Find where the given text appears and provide that cell's center as [x, y] coordinate. 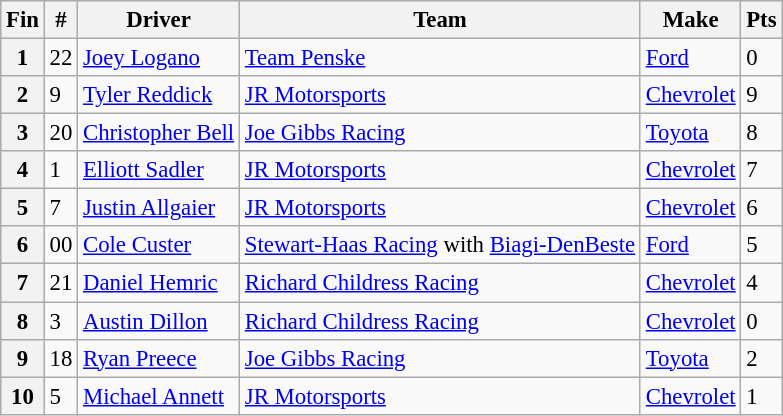
Team [440, 20]
Driver [159, 20]
Pts [762, 20]
Stewart-Haas Racing with Biagi-DenBeste [440, 245]
Cole Custer [159, 245]
22 [60, 58]
Michael Annett [159, 396]
Austin Dillon [159, 321]
Make [690, 20]
Ryan Preece [159, 358]
18 [60, 358]
Justin Allgaier [159, 208]
Elliott Sadler [159, 170]
Christopher Bell [159, 133]
Joey Logano [159, 58]
00 [60, 245]
20 [60, 133]
10 [23, 396]
Daniel Hemric [159, 283]
21 [60, 283]
Team Penske [440, 58]
Fin [23, 20]
# [60, 20]
Tyler Reddick [159, 95]
